Locate the cell with the specified text and output its [x, y] center coordinate. 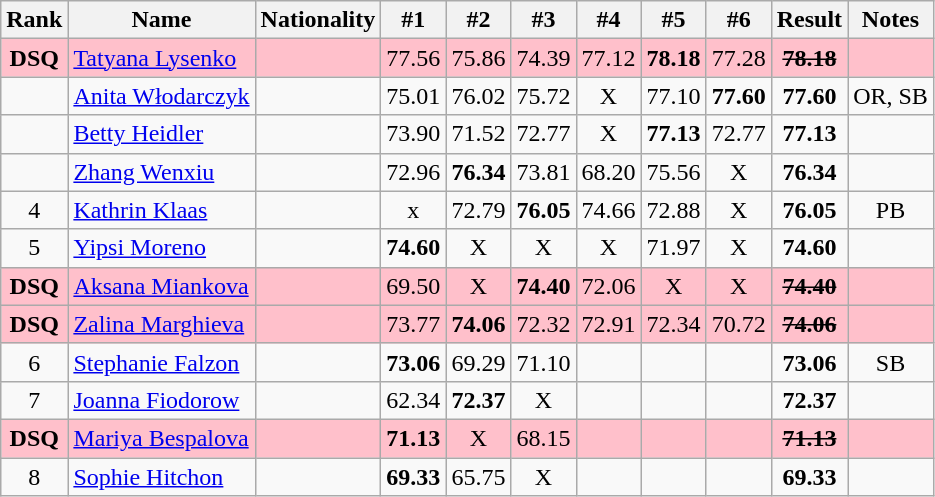
Joanna Fiodorow [162, 400]
65.75 [478, 477]
74.39 [544, 58]
77.28 [738, 58]
4 [34, 210]
Zalina Marghieva [162, 324]
#5 [674, 20]
Notes [891, 20]
Mariya Bespalova [162, 438]
#2 [478, 20]
77.56 [414, 58]
OR, SB [891, 96]
5 [34, 248]
76.02 [478, 96]
#3 [544, 20]
Tatyana Lysenko [162, 58]
73.90 [414, 134]
72.34 [674, 324]
71.52 [478, 134]
#6 [738, 20]
6 [34, 362]
#4 [608, 20]
73.77 [414, 324]
Name [162, 20]
73.81 [544, 172]
72.91 [608, 324]
71.97 [674, 248]
71.10 [544, 362]
69.50 [414, 286]
68.15 [544, 438]
69.29 [478, 362]
8 [34, 477]
70.72 [738, 324]
Aksana Miankova [162, 286]
77.10 [674, 96]
Sophie Hitchon [162, 477]
62.34 [414, 400]
Anita Włodarczyk [162, 96]
Stephanie Falzon [162, 362]
Rank [34, 20]
68.20 [608, 172]
Nationality [318, 20]
77.12 [608, 58]
74.66 [608, 210]
72.96 [414, 172]
x [414, 210]
Yipsi Moreno [162, 248]
72.06 [608, 286]
7 [34, 400]
#1 [414, 20]
75.86 [478, 58]
SB [891, 362]
Kathrin Klaas [162, 210]
72.79 [478, 210]
PB [891, 210]
75.72 [544, 96]
Zhang Wenxiu [162, 172]
75.01 [414, 96]
72.32 [544, 324]
Betty Heidler [162, 134]
72.88 [674, 210]
75.56 [674, 172]
Result [809, 20]
